Identify which cell holds the provided text, then report its (x, y) central coordinate. 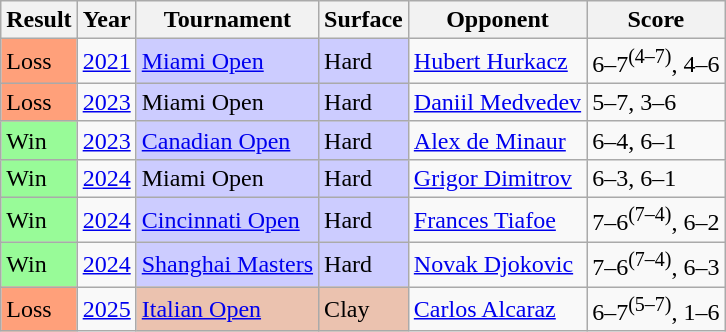
6–4, 6–1 (656, 140)
Carlos Alcaraz (497, 310)
5–7, 3–6 (656, 102)
6–7(4–7), 4–6 (656, 62)
Result (39, 20)
Clay (364, 310)
Hubert Hurkacz (497, 62)
6–7(5–7), 1–6 (656, 310)
Grigor Dimitrov (497, 178)
7–6(7–4), 6–3 (656, 264)
Score (656, 20)
Canadian Open (227, 140)
6–3, 6–1 (656, 178)
Alex de Minaur (497, 140)
2021 (106, 62)
Novak Djokovic (497, 264)
2025 (106, 310)
Opponent (497, 20)
Italian Open (227, 310)
Surface (364, 20)
Year (106, 20)
Cincinnati Open (227, 220)
7–6(7–4), 6–2 (656, 220)
Tournament (227, 20)
Frances Tiafoe (497, 220)
Shanghai Masters (227, 264)
Daniil Medvedev (497, 102)
